For the text-containing cell, return its midpoint in (x, y) coordinate format. 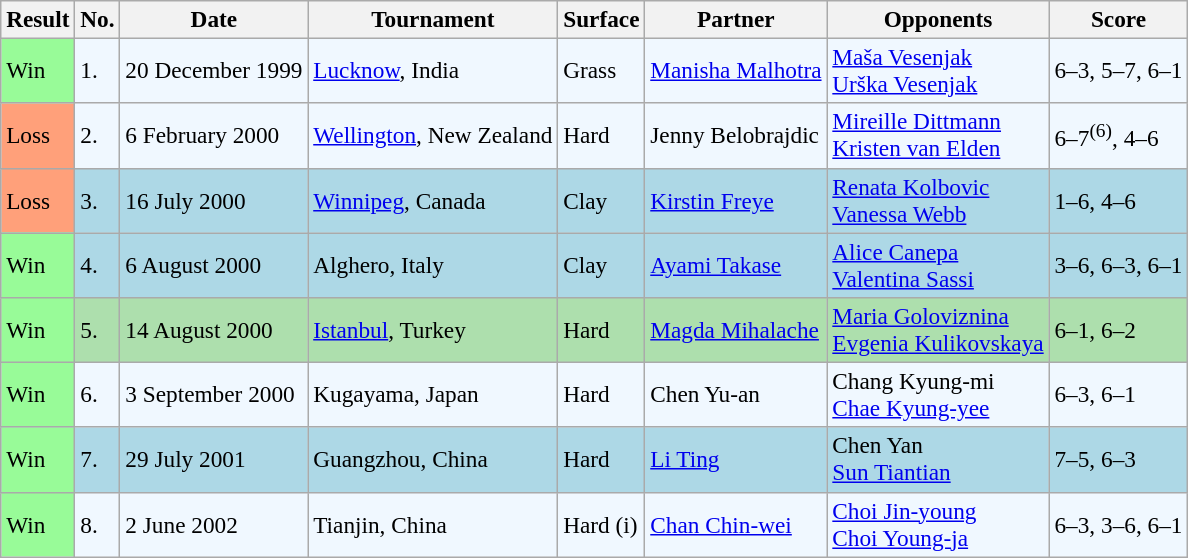
Lucknow, India (433, 70)
Kirstin Freye (736, 200)
6–7(6), 4–6 (1118, 136)
5. (98, 330)
Kugayama, Japan (433, 394)
6–3, 5–7, 6–1 (1118, 70)
6–1, 6–2 (1118, 330)
Mireille Dittmann Kristen van Elden (938, 136)
3 September 2000 (214, 394)
Ayami Takase (736, 264)
16 July 2000 (214, 200)
Tournament (433, 19)
Opponents (938, 19)
Date (214, 19)
6–3, 6–1 (1118, 394)
20 December 1999 (214, 70)
Wellington, New Zealand (433, 136)
Maša Vesenjak Urška Vesenjak (938, 70)
Manisha Malhotra (736, 70)
1. (98, 70)
7. (98, 460)
Alghero, Italy (433, 264)
Result (38, 19)
6–3, 3–6, 6–1 (1118, 524)
Chan Chin-wei (736, 524)
Chang Kyung-mi Chae Kyung-yee (938, 394)
Guangzhou, China (433, 460)
Surface (602, 19)
6 August 2000 (214, 264)
3. (98, 200)
2 June 2002 (214, 524)
Hard (i) (602, 524)
Grass (602, 70)
Magda Mihalache (736, 330)
Tianjin, China (433, 524)
Score (1118, 19)
3–6, 6–3, 6–1 (1118, 264)
Choi Jin-young Choi Young-ja (938, 524)
2. (98, 136)
Li Ting (736, 460)
6 February 2000 (214, 136)
No. (98, 19)
Chen Yu-an (736, 394)
7–5, 6–3 (1118, 460)
14 August 2000 (214, 330)
Partner (736, 19)
Alice Canepa Valentina Sassi (938, 264)
Chen Yan Sun Tiantian (938, 460)
6. (98, 394)
Maria Goloviznina Evgenia Kulikovskaya (938, 330)
Istanbul, Turkey (433, 330)
Renata Kolbovic Vanessa Webb (938, 200)
4. (98, 264)
29 July 2001 (214, 460)
8. (98, 524)
Winnipeg, Canada (433, 200)
1–6, 4–6 (1118, 200)
Jenny Belobrajdic (736, 136)
